Return (X, Y) of the center of cell containing provided text 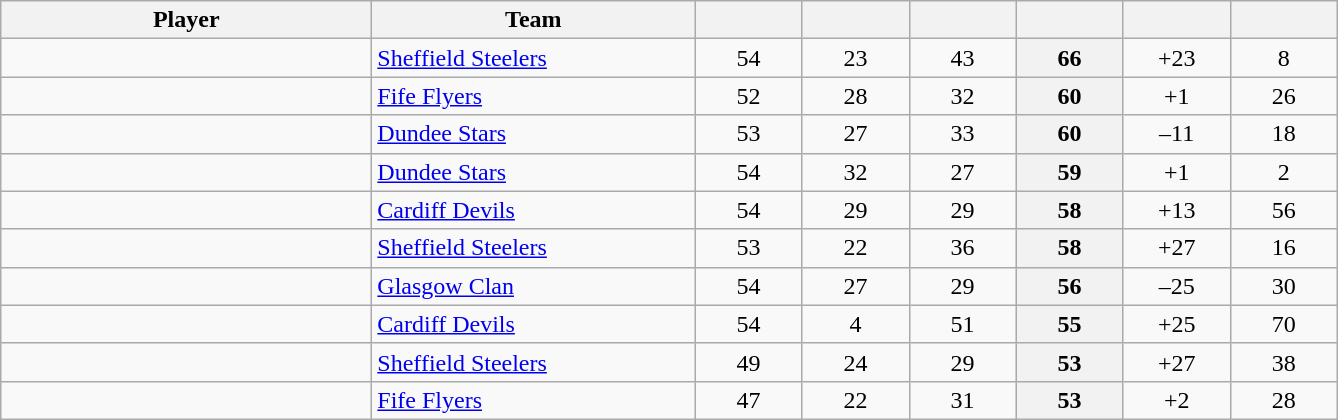
66 (1070, 58)
33 (962, 134)
31 (962, 400)
+13 (1176, 210)
Team (534, 20)
23 (856, 58)
16 (1284, 248)
26 (1284, 96)
38 (1284, 362)
18 (1284, 134)
Player (186, 20)
55 (1070, 324)
59 (1070, 172)
Glasgow Clan (534, 286)
47 (748, 400)
43 (962, 58)
24 (856, 362)
8 (1284, 58)
51 (962, 324)
+2 (1176, 400)
70 (1284, 324)
30 (1284, 286)
+23 (1176, 58)
4 (856, 324)
–11 (1176, 134)
2 (1284, 172)
+25 (1176, 324)
52 (748, 96)
–25 (1176, 286)
49 (748, 362)
36 (962, 248)
